From the cell containing the given text, extract its center point as (x, y) coordinate. 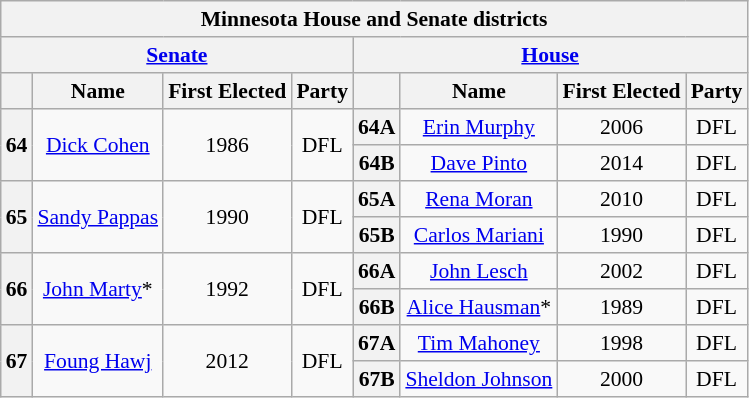
John Lesch (478, 271)
Dave Pinto (478, 163)
1992 (227, 289)
65 (17, 217)
66 (17, 289)
2006 (621, 127)
65B (376, 235)
Rena Moran (478, 199)
2012 (227, 361)
Alice Hausman* (478, 307)
John Marty* (98, 289)
67A (376, 343)
1998 (621, 343)
64B (376, 163)
Minnesota House and Senate districts (374, 19)
66A (376, 271)
1986 (227, 145)
64 (17, 145)
64A (376, 127)
1989 (621, 307)
67 (17, 361)
Dick Cohen (98, 145)
2000 (621, 379)
2002 (621, 271)
2010 (621, 199)
66B (376, 307)
House (550, 55)
Foung Hawj (98, 361)
Carlos Mariani (478, 235)
2014 (621, 163)
Senate (177, 55)
Tim Mahoney (478, 343)
Sheldon Johnson (478, 379)
67B (376, 379)
Erin Murphy (478, 127)
65A (376, 199)
Sandy Pappas (98, 217)
